Detect which cell encompasses the target text, then output its (X, Y) center coordinate. 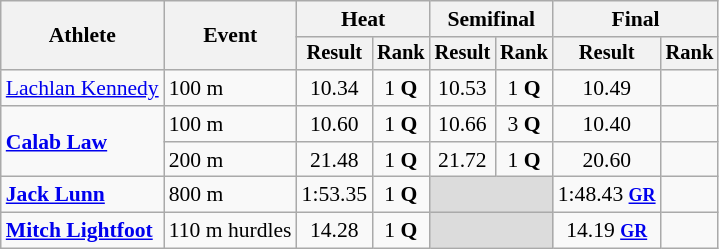
21.72 (463, 160)
1:53.35 (334, 195)
10.60 (334, 124)
Athlete (82, 36)
Heat (364, 19)
Semifinal (492, 19)
200 m (230, 160)
14.28 (334, 231)
10.49 (607, 88)
10.40 (607, 124)
Event (230, 36)
10.66 (463, 124)
110 m hurdles (230, 231)
1:48.43 GR (607, 195)
10.34 (334, 88)
20.60 (607, 160)
21.48 (334, 160)
Calab Law (82, 142)
Mitch Lightfoot (82, 231)
Final (636, 19)
800 m (230, 195)
Jack Lunn (82, 195)
14.19 GR (607, 231)
10.53 (463, 88)
3 Q (524, 124)
Lachlan Kennedy (82, 88)
